Detect which cell encompasses the target text, then output its [x, y] center coordinate. 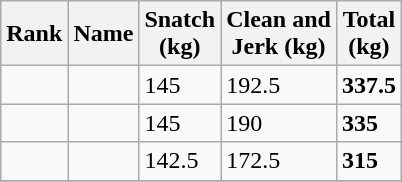
Clean and Jerk (kg) [279, 34]
337.5 [368, 85]
315 [368, 161]
Name [104, 34]
172.5 [279, 161]
Total (kg) [368, 34]
142.5 [180, 161]
190 [279, 123]
335 [368, 123]
Snatch (kg) [180, 34]
Rank [34, 34]
192.5 [279, 85]
